Determine the [x, y] coordinate at the center of the cell enclosing the given text.  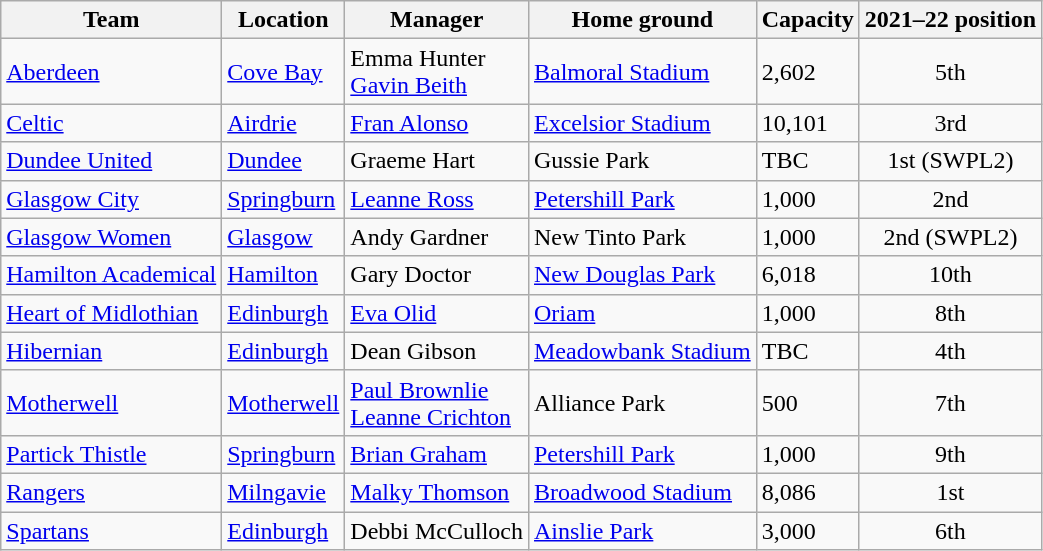
Gussie Park [642, 161]
Paul Brownlie Leanne Crichton [437, 402]
Spartans [112, 531]
Partick Thistle [112, 454]
Airdrie [284, 123]
10th [950, 275]
Balmoral Stadium [642, 72]
8,086 [808, 492]
Alliance Park [642, 402]
Leanne Ross [437, 199]
7th [950, 402]
Dundee United [112, 161]
Fran Alonso [437, 123]
Eva Olid [437, 313]
Hamilton [284, 275]
3,000 [808, 531]
Excelsior Stadium [642, 123]
1st (SWPL2) [950, 161]
Glasgow Women [112, 237]
Andy Gardner [437, 237]
Heart of Midlothian [112, 313]
Oriam [642, 313]
2021–22 position [950, 20]
Home ground [642, 20]
Meadowbank Stadium [642, 351]
Milngavie [284, 492]
Broadwood Stadium [642, 492]
Glasgow [284, 237]
Dean Gibson [437, 351]
2nd [950, 199]
Gary Doctor [437, 275]
Location [284, 20]
2nd (SWPL2) [950, 237]
Rangers [112, 492]
New Tinto Park [642, 237]
2,602 [808, 72]
Capacity [808, 20]
9th [950, 454]
Emma Hunter Gavin Beith [437, 72]
Team [112, 20]
Glasgow City [112, 199]
Celtic [112, 123]
Cove Bay [284, 72]
Brian Graham [437, 454]
5th [950, 72]
Aberdeen [112, 72]
Graeme Hart [437, 161]
Dundee [284, 161]
Hibernian [112, 351]
500 [808, 402]
1st [950, 492]
6,018 [808, 275]
Ainslie Park [642, 531]
Manager [437, 20]
New Douglas Park [642, 275]
Malky Thomson [437, 492]
6th [950, 531]
Hamilton Academical [112, 275]
Debbi McCulloch [437, 531]
4th [950, 351]
8th [950, 313]
10,101 [808, 123]
3rd [950, 123]
